Identify which cell holds the provided text, then report its [x, y] central coordinate. 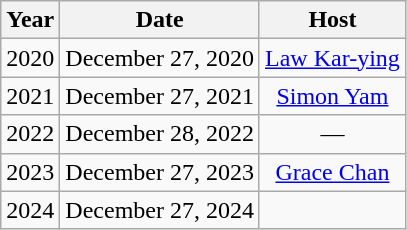
December 27, 2023 [160, 172]
December 27, 2024 [160, 210]
2023 [30, 172]
Law Kar-ying [332, 58]
Year [30, 20]
Simon Yam [332, 96]
2022 [30, 134]
December 27, 2020 [160, 58]
Host [332, 20]
2024 [30, 210]
— [332, 134]
December 27, 2021 [160, 96]
Date [160, 20]
2020 [30, 58]
December 28, 2022 [160, 134]
Grace Chan [332, 172]
2021 [30, 96]
